Scan for the cell matching the given text and deliver its (X, Y) coordinate at center. 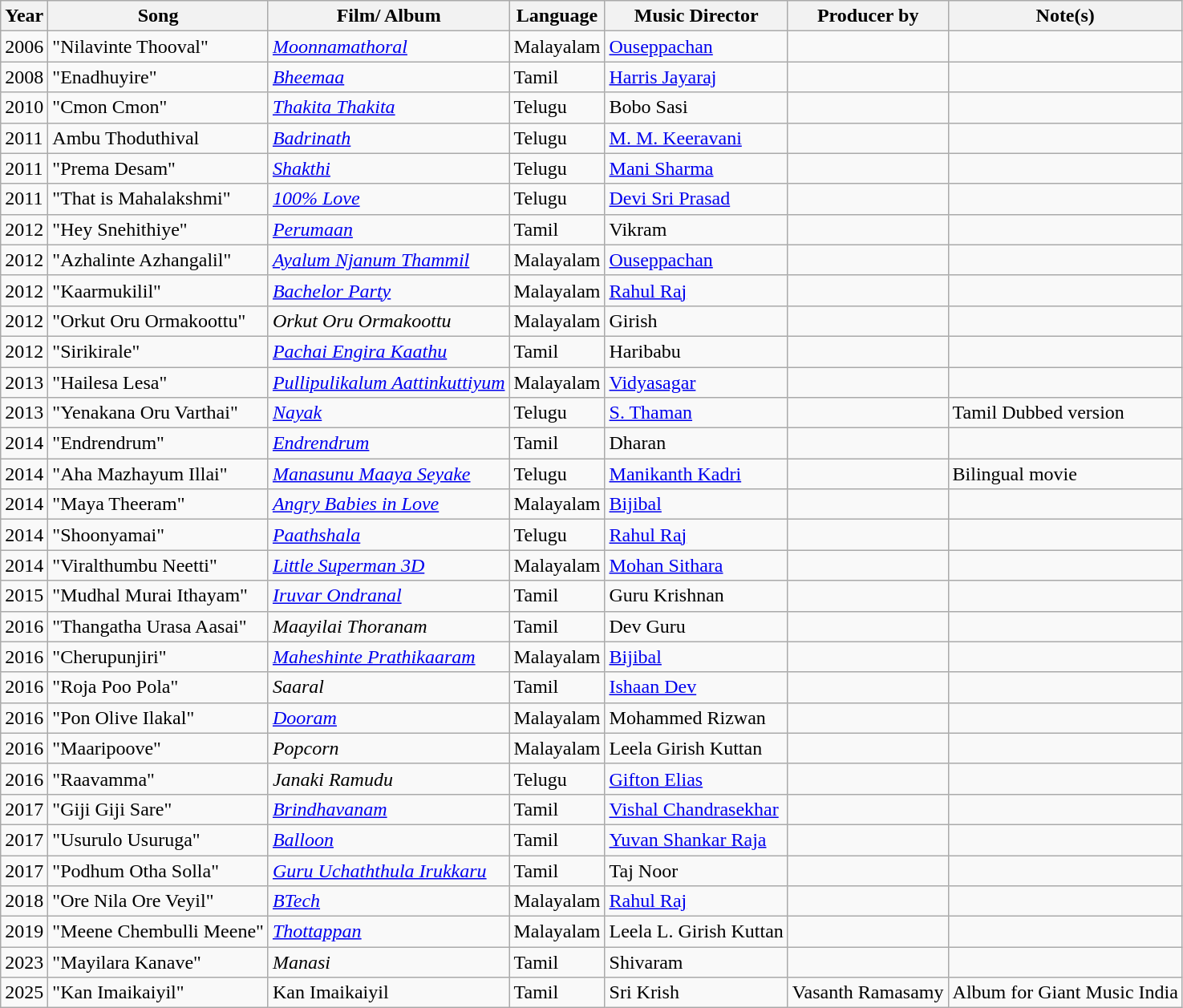
Gifton Elias (696, 779)
Little Superman 3D (388, 565)
Paathshala (388, 535)
Producer by (868, 16)
"Ore Nila Ore Veyil" (159, 901)
Saaral (388, 687)
Vasanth Ramasamy (868, 993)
Thakita Thakita (388, 107)
Vikram (696, 229)
2023 (24, 962)
Film/ Album (388, 16)
"Nilavinte Thooval" (159, 47)
"Usurulo Usuruga" (159, 840)
"Viralthumbu Neetti" (159, 565)
Ambu Thoduthival (159, 138)
Harris Jayaraj (696, 77)
Tamil Dubbed version (1065, 413)
Popcorn (388, 748)
2006 (24, 47)
"Kan Imaikaiyil" (159, 993)
Badrinath (388, 138)
Pullipulikalum Aattinkuttiyum (388, 383)
Music Director (696, 16)
Leela L. Girish Kuttan (696, 932)
Song (159, 16)
100% Love (388, 199)
2010 (24, 107)
"Roja Poo Pola" (159, 687)
Girish (696, 321)
S. Thaman (696, 413)
Shivaram (696, 962)
Janaki Ramudu (388, 779)
"Raavamma" (159, 779)
Manasi (388, 962)
Bilingual movie (1065, 474)
"Azhalinte Azhangalil" (159, 260)
Maheshinte Prathikaaram (388, 657)
Dharan (696, 443)
"Enadhuyire" (159, 77)
"Endrendrum" (159, 443)
Manasunu Maaya Seyake (388, 474)
2015 (24, 596)
"Podhum Otha Solla" (159, 870)
Brindhavanam (388, 809)
Bheemaa (388, 77)
"Orkut Oru Ormakoottu" (159, 321)
Endrendrum (388, 443)
2008 (24, 77)
"Prema Desam" (159, 168)
2019 (24, 932)
Yuvan Shankar Raja (696, 840)
"Yenakana Oru Varthai" (159, 413)
Iruvar Ondranal (388, 596)
"Aha Mazhayum Illai" (159, 474)
Maayilai Thoranam (388, 626)
"Mayilara Kanave" (159, 962)
2018 (24, 901)
Dev Guru (696, 626)
Ishaan Dev (696, 687)
Angry Babies in Love (388, 504)
Vishal Chandrasekhar (696, 809)
"Kaarmukilil" (159, 290)
Perumaan (388, 229)
Mohammed Rizwan (696, 718)
Language (557, 16)
"Hailesa Lesa" (159, 383)
"Thangatha Urasa Aasai" (159, 626)
Taj Noor (696, 870)
"Sirikirale" (159, 351)
Mani Sharma (696, 168)
Nayak (388, 413)
Guru Krishnan (696, 596)
Ayalum Njanum Thammil (388, 260)
Bachelor Party (388, 290)
Album for Giant Music India (1065, 993)
"That is Mahalakshmi" (159, 199)
2025 (24, 993)
"Shoonyamai" (159, 535)
Vidyasagar (696, 383)
Note(s) (1065, 16)
"Pon Olive Ilakal" (159, 718)
Orkut Oru Ormakoottu (388, 321)
Dooram (388, 718)
Bobo Sasi (696, 107)
Kan Imaikaiyil (388, 993)
"Maya Theeram" (159, 504)
Devi Sri Prasad (696, 199)
"Hey Snehithiye" (159, 229)
Manikanth Kadri (696, 474)
"Cmon Cmon" (159, 107)
Guru Uchaththula Irukkaru (388, 870)
Moonnamathoral (388, 47)
"Mudhal Murai Ithayam" (159, 596)
Balloon (388, 840)
Leela Girish Kuttan (696, 748)
"Cherupunjiri" (159, 657)
Thottappan (388, 932)
"Giji Giji Sare" (159, 809)
BTech (388, 901)
Sri Krish (696, 993)
Shakthi (388, 168)
Pachai Engira Kaathu (388, 351)
"Maaripoove" (159, 748)
Year (24, 16)
"Meene Chembulli Meene" (159, 932)
M. M. Keeravani (696, 138)
Haribabu (696, 351)
Mohan Sithara (696, 565)
